Pinpoint the cell where the given text exists, returning its [x, y] midpoint coordinate. 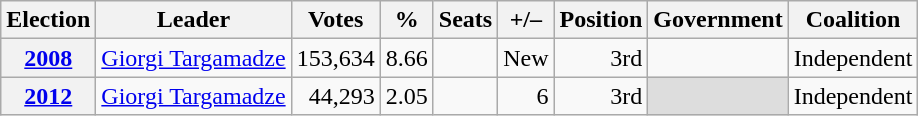
Seats [465, 20]
2008 [48, 58]
44,293 [336, 96]
% [406, 20]
2012 [48, 96]
Position [601, 20]
153,634 [336, 58]
New [526, 58]
Coalition [853, 20]
8.66 [406, 58]
Government [718, 20]
+/– [526, 20]
Leader [194, 20]
6 [526, 96]
Votes [336, 20]
2.05 [406, 96]
Election [48, 20]
